Locate the cell with the specified text and output its [X, Y] center coordinate. 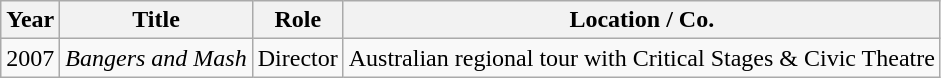
Year [30, 20]
Title [156, 20]
2007 [30, 58]
Australian regional tour with Critical Stages & Civic Theatre [642, 58]
Bangers and Mash [156, 58]
Location / Co. [642, 20]
Director [298, 58]
Role [298, 20]
